Output the [x, y] coordinate of the center of the cell containing the given text.  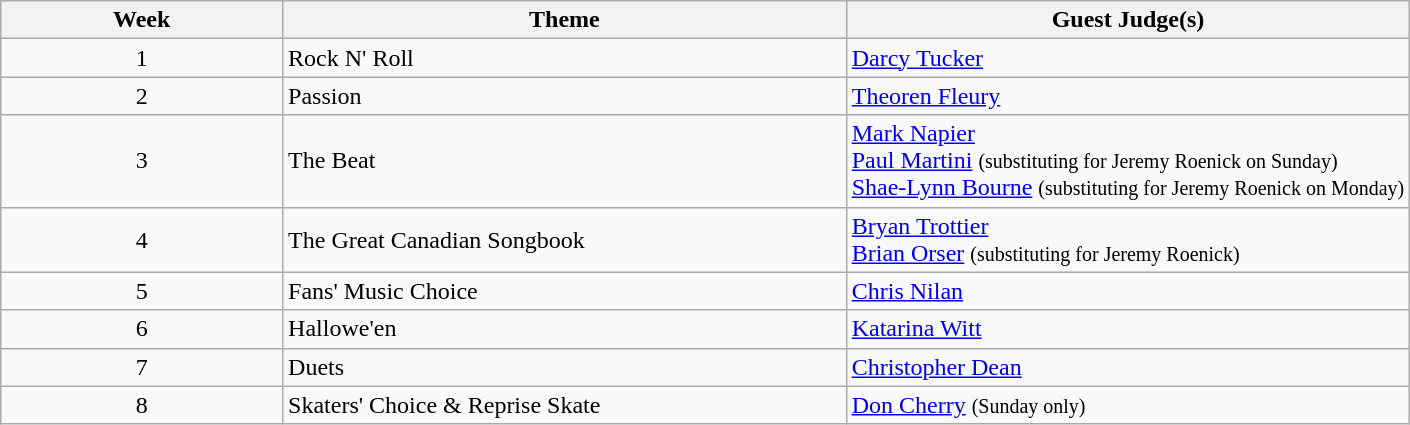
Christopher Dean [1128, 367]
The Great Canadian Songbook [565, 240]
6 [142, 329]
Passion [565, 96]
3 [142, 161]
Rock N' Roll [565, 58]
The Beat [565, 161]
4 [142, 240]
Bryan TrottierBrian Orser (substituting for Jeremy Roenick) [1128, 240]
5 [142, 291]
Chris Nilan [1128, 291]
Skaters' Choice & Reprise Skate [565, 405]
8 [142, 405]
Guest Judge(s) [1128, 20]
Mark NapierPaul Martini (substituting for Jeremy Roenick on Sunday)Shae-Lynn Bourne (substituting for Jeremy Roenick on Monday) [1128, 161]
Darcy Tucker [1128, 58]
Theme [565, 20]
Week [142, 20]
Duets [565, 367]
Theoren Fleury [1128, 96]
Hallowe'en [565, 329]
2 [142, 96]
1 [142, 58]
Katarina Witt [1128, 329]
7 [142, 367]
Don Cherry (Sunday only) [1128, 405]
Fans' Music Choice [565, 291]
